Provide the (x, y) coordinate of the cell's center where the given text is located.  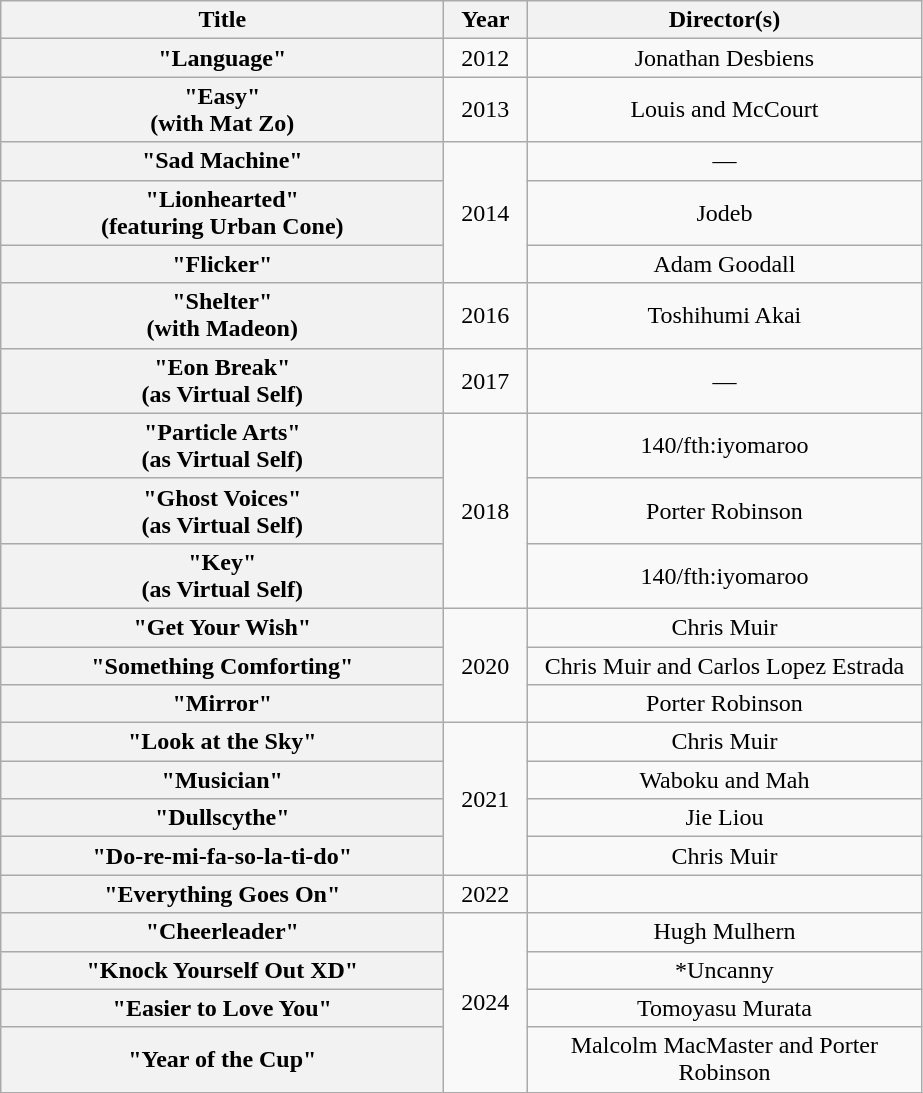
Tomoyasu Murata (724, 1008)
2018 (486, 510)
"Ghost Voices"(as Virtual Self) (222, 510)
Malcolm MacMaster and Porter Robinson (724, 1060)
"Do-re-mi-fa-so-la-ti-do" (222, 856)
2017 (486, 380)
2020 (486, 665)
2022 (486, 894)
"Easy"(with Mat Zo) (222, 110)
Waboku and Mah (724, 780)
2013 (486, 110)
Toshihumi Akai (724, 316)
"Dullscythe" (222, 818)
"Easier to Love You" (222, 1008)
"Everything Goes On" (222, 894)
Adam Goodall (724, 264)
Jonathan Desbiens (724, 58)
"Year of the Cup" (222, 1060)
2012 (486, 58)
"Flicker" (222, 264)
"Look at the Sky" (222, 742)
Year (486, 20)
Title (222, 20)
2014 (486, 212)
"Mirror" (222, 704)
Hugh Mulhern (724, 932)
2024 (486, 1002)
"Lionhearted"(featuring Urban Cone) (222, 212)
"Shelter"(with Madeon) (222, 316)
"Get Your Wish" (222, 627)
"Musician" (222, 780)
2021 (486, 799)
Louis and McCourt (724, 110)
"Key"(as Virtual Self) (222, 576)
"Knock Yourself Out XD" (222, 970)
"Something Comforting" (222, 665)
"Eon Break"(as Virtual Self) (222, 380)
Director(s) (724, 20)
Jodeb (724, 212)
"Cheerleader" (222, 932)
Chris Muir and Carlos Lopez Estrada (724, 665)
*Uncanny (724, 970)
"Sad Machine" (222, 161)
2016 (486, 316)
"Particle Arts"(as Virtual Self) (222, 446)
"Language" (222, 58)
Jie Liou (724, 818)
